Search for the cell housing the specified text and yield its (X, Y) center coordinate. 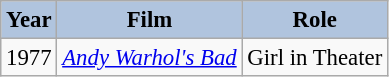
Girl in Theater (315, 58)
Film (150, 20)
1977 (29, 58)
Andy Warhol's Bad (150, 58)
Role (315, 20)
Year (29, 20)
